Extract the (x, y) coordinate from the center of the cell holding the provided text.  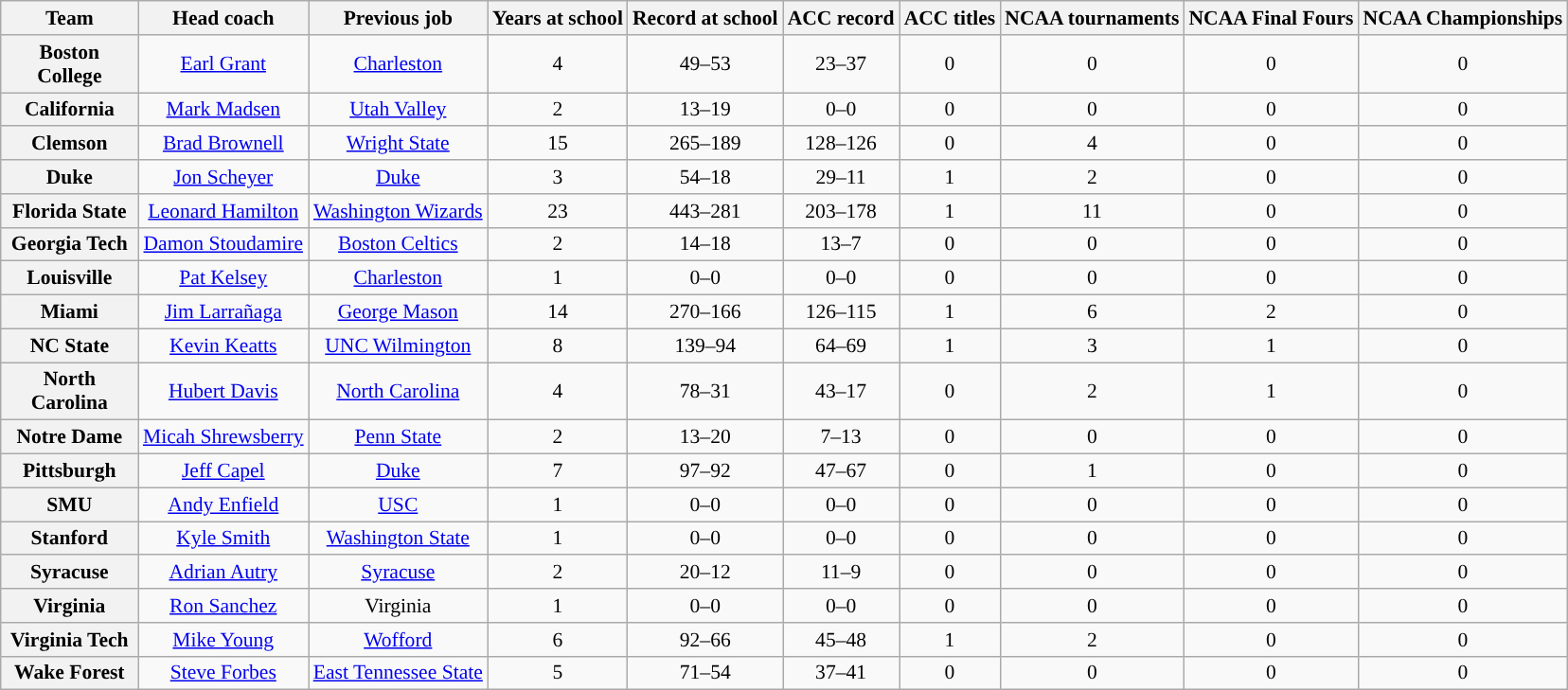
NC State (70, 345)
NCAA tournaments (1092, 18)
8 (558, 345)
ACC titles (951, 18)
UNC Wilmington (398, 345)
Team (70, 18)
71–54 (705, 673)
14–18 (705, 244)
Miami (70, 312)
Micah Shrewsberry (223, 437)
49–53 (705, 64)
78–31 (705, 392)
Jeff Capel (223, 471)
Mike Young (223, 640)
443–281 (705, 211)
45–48 (841, 640)
203–178 (841, 211)
11 (1092, 211)
Louisville (70, 278)
George Mason (398, 312)
Wake Forest (70, 673)
Andy Enfield (223, 504)
23 (558, 211)
37–41 (841, 673)
Steve Forbes (223, 673)
Record at school (705, 18)
SMU (70, 504)
Pat Kelsey (223, 278)
Earl Grant (223, 64)
Washington State (398, 539)
Clemson (70, 144)
Head coach (223, 18)
139–94 (705, 345)
Adrian Autry (223, 573)
Georgia Tech (70, 244)
47–67 (841, 471)
5 (558, 673)
Ron Sanchez (223, 606)
7–13 (841, 437)
7 (558, 471)
Brad Brownell (223, 144)
Wofford (398, 640)
ACC record (841, 18)
NCAA Final Fours (1271, 18)
54–18 (705, 177)
97–92 (705, 471)
Damon Stoudamire (223, 244)
Boston College (70, 64)
Mark Madsen (223, 110)
29–11 (841, 177)
Kyle Smith (223, 539)
Jon Scheyer (223, 177)
Hubert Davis (223, 392)
13–19 (705, 110)
13–7 (841, 244)
California (70, 110)
20–12 (705, 573)
128–126 (841, 144)
Penn State (398, 437)
Previous job (398, 18)
Utah Valley (398, 110)
23–37 (841, 64)
Florida State (70, 211)
Leonard Hamilton (223, 211)
Wright State (398, 144)
126–115 (841, 312)
15 (558, 144)
270–166 (705, 312)
Stanford (70, 539)
13–20 (705, 437)
Pittsburgh (70, 471)
Washington Wizards (398, 211)
14 (558, 312)
64–69 (841, 345)
East Tennessee State (398, 673)
NCAA Championships (1462, 18)
Notre Dame (70, 437)
Jim Larrañaga (223, 312)
Years at school (558, 18)
265–189 (705, 144)
Kevin Keatts (223, 345)
Boston Celtics (398, 244)
43–17 (841, 392)
92–66 (705, 640)
USC (398, 504)
Virginia Tech (70, 640)
11–9 (841, 573)
